Return the (X, Y) coordinate for the center point of the cell that contains the specified text.  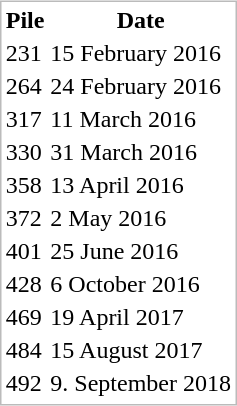
24 February 2016 (141, 87)
358 (25, 186)
Date (141, 21)
231 (25, 54)
401 (25, 252)
31 March 2016 (141, 153)
15 February 2016 (141, 54)
6 October 2016 (141, 285)
330 (25, 153)
15 August 2017 (141, 351)
317 (25, 120)
372 (25, 219)
264 (25, 87)
484 (25, 351)
13 April 2016 (141, 186)
469 (25, 318)
428 (25, 285)
492 (25, 384)
11 March 2016 (141, 120)
9. September 2018 (141, 384)
19 April 2017 (141, 318)
2 May 2016 (141, 219)
Pile (25, 21)
25 June 2016 (141, 252)
